Output the (x, y) coordinate of the center of the cell containing the given text.  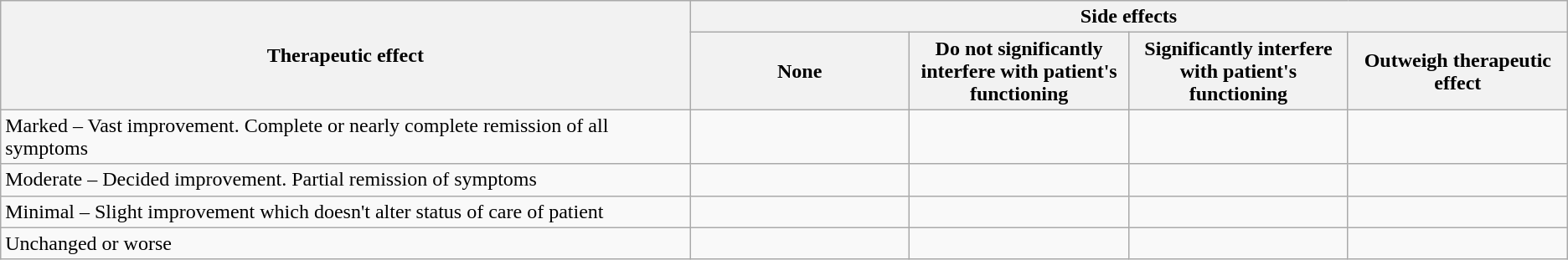
Side effects (1129, 17)
Outweigh therapeutic effect (1457, 71)
Unchanged or worse (345, 243)
Marked – Vast improvement. Complete or nearly complete remission of all symptoms (345, 137)
Therapeutic effect (345, 55)
Minimal – Slight improvement which doesn't alter status of care of patient (345, 212)
None (800, 71)
Moderate – Decided improvement. Partial remission of symptoms (345, 180)
Do not significantly interfere with patient's functioning (1019, 71)
Significantly interfere with patient's functioning (1239, 71)
